Locate the cell with the specified text and output its [x, y] center coordinate. 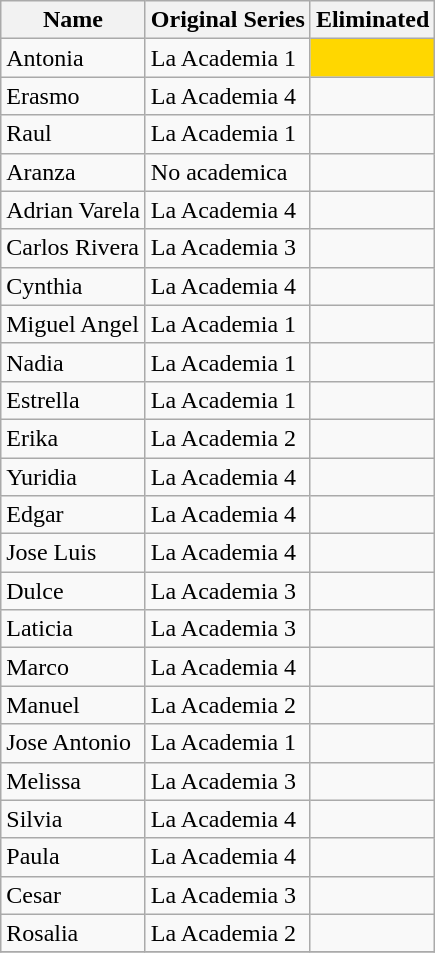
Name [74, 20]
Rosalia [74, 933]
Erika [74, 438]
Yuridia [74, 477]
Antonia [74, 58]
Silvia [74, 819]
Cynthia [74, 286]
Melissa [74, 781]
No academica [228, 172]
Miguel Angel [74, 324]
Jose Luis [74, 553]
Dulce [74, 591]
Original Series [228, 20]
Nadia [74, 362]
Cesar [74, 895]
Carlos Rivera [74, 248]
Raul [74, 134]
Aranza [74, 172]
Paula [74, 857]
Edgar [74, 515]
Eliminated [372, 20]
Estrella [74, 400]
Marco [74, 667]
Jose Antonio [74, 743]
Laticia [74, 629]
Adrian Varela [74, 210]
Erasmo [74, 96]
Manuel [74, 705]
